From the cell containing the given text, extract its center point as [X, Y] coordinate. 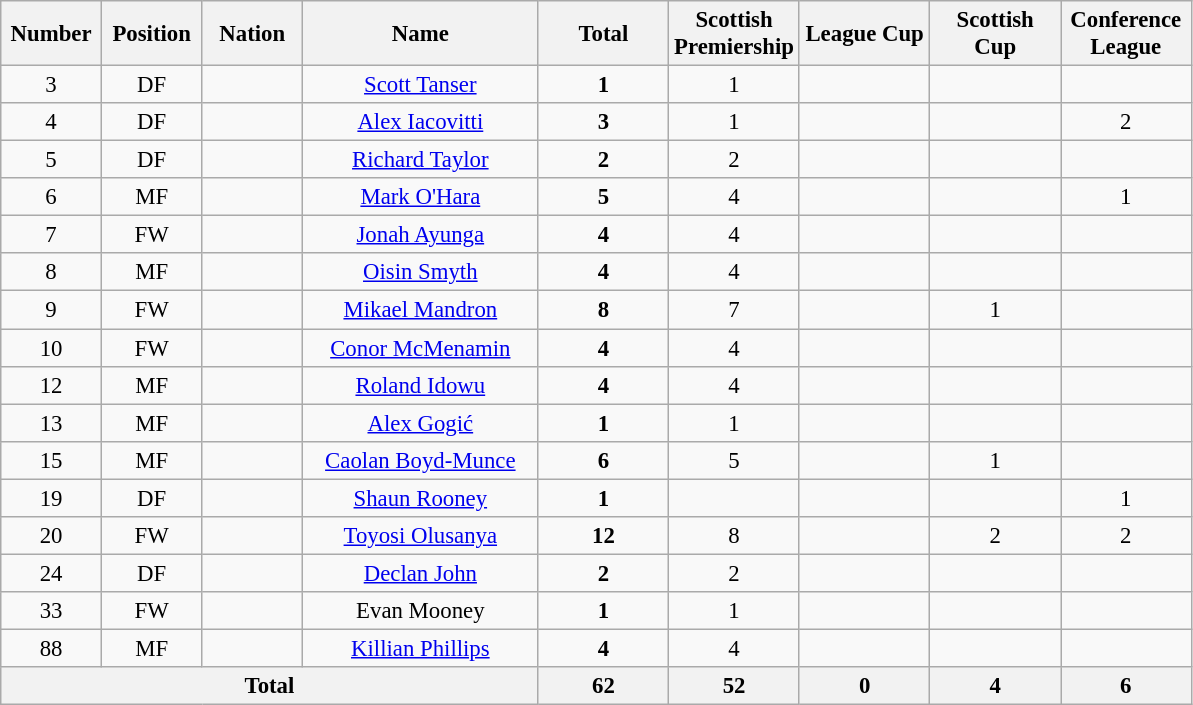
0 [864, 686]
24 [52, 573]
Declan John [421, 573]
Toyosi Olusanya [421, 536]
Name [421, 34]
Conference League [1126, 34]
Roland Idowu [421, 385]
10 [52, 348]
Alex Iacovitti [421, 122]
62 [604, 686]
Mikael Mandron [421, 310]
Nation [252, 34]
52 [734, 686]
Conor McMenamin [421, 348]
Position [152, 34]
Richard Taylor [421, 160]
Scottish Premiership [734, 34]
20 [52, 536]
Number [52, 34]
Killian Phillips [421, 648]
15 [52, 460]
Caolan Boyd-Munce [421, 460]
Alex Gogić [421, 423]
13 [52, 423]
19 [52, 498]
Jonah Ayunga [421, 235]
Oisin Smyth [421, 273]
Evan Mooney [421, 611]
Shaun Rooney [421, 498]
Mark O'Hara [421, 197]
League Cup [864, 34]
Scottish Cup [996, 34]
88 [52, 648]
9 [52, 310]
33 [52, 611]
Scott Tanser [421, 85]
